From the cell containing the given text, extract its center point as (x, y) coordinate. 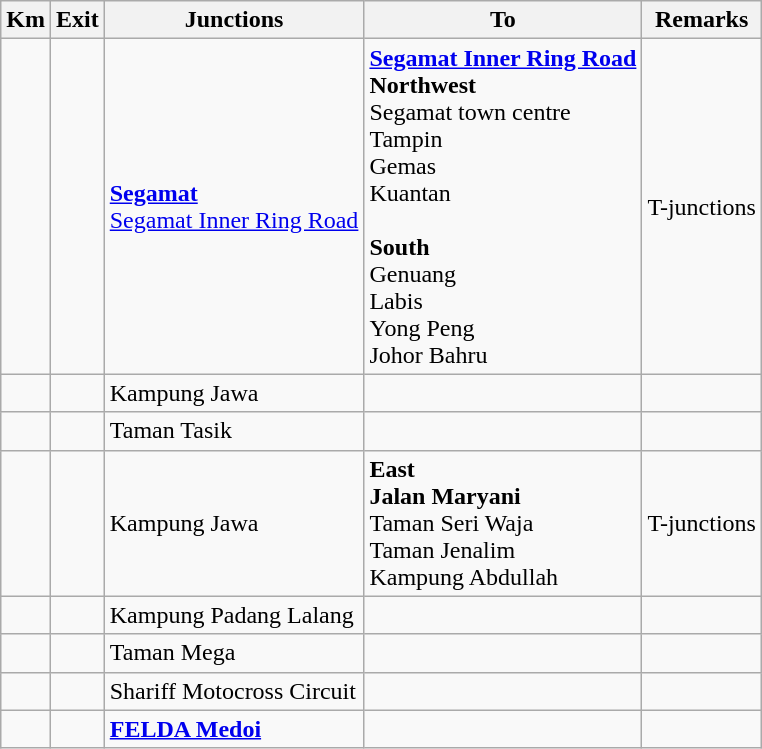
Km (26, 20)
Taman Tasik (234, 431)
FELDA Medoi (234, 729)
Junctions (234, 20)
Kampung Padang Lalang (234, 615)
Segamat Inner Ring RoadNorthwestSegamat town centre Tampin Gemas KuantanSouthGenuang Labis Yong Peng Johor Bahru (503, 206)
Shariff Motocross Circuit (234, 691)
Remarks (702, 20)
SegamatSegamat Inner Ring Road (234, 206)
Taman Mega (234, 653)
Exit (77, 20)
To (503, 20)
EastJalan MaryaniTaman Seri WajaTaman JenalimKampung Abdullah (503, 523)
